Find where the given text appears and provide that cell's center as [x, y] coordinate. 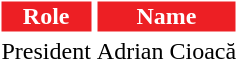
Name [166, 16]
Role [46, 16]
